Return (X, Y) of the center of cell containing provided text 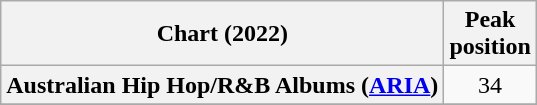
Chart (2022) (222, 34)
Peakposition (490, 34)
Australian Hip Hop/R&B Albums (ARIA) (222, 85)
34 (490, 85)
